Return the (X, Y) coordinate for the center point of the cell that contains the specified text.  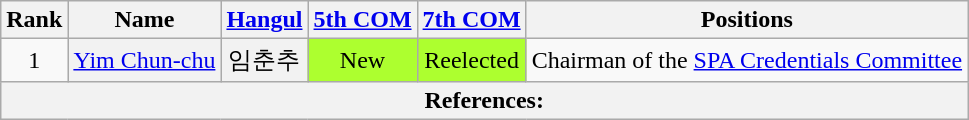
임춘추 (264, 60)
New (362, 60)
References: (484, 100)
1 (34, 60)
7th COM (472, 20)
Chairman of the SPA Credentials Committee (746, 60)
Yim Chun-chu (144, 60)
Name (144, 20)
5th COM (362, 20)
Positions (746, 20)
Reelected (472, 60)
Hangul (264, 20)
Rank (34, 20)
